Determine the (X, Y) coordinate at the center of the cell enclosing the given text.  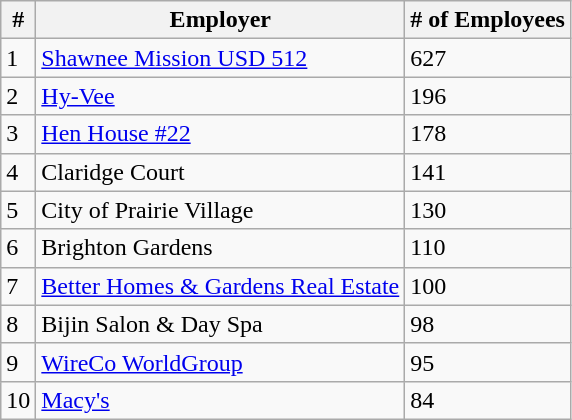
4 (18, 172)
Shawnee Mission USD 512 (220, 58)
Macy's (220, 400)
WireCo WorldGroup (220, 362)
6 (18, 248)
Brighton Gardens (220, 248)
# of Employees (488, 20)
City of Prairie Village (220, 210)
141 (488, 172)
130 (488, 210)
Better Homes & Gardens Real Estate (220, 286)
178 (488, 134)
Employer (220, 20)
110 (488, 248)
3 (18, 134)
10 (18, 400)
9 (18, 362)
# (18, 20)
Hy-Vee (220, 96)
Hen House #22 (220, 134)
98 (488, 324)
Claridge Court (220, 172)
95 (488, 362)
196 (488, 96)
84 (488, 400)
5 (18, 210)
Bijin Salon & Day Spa (220, 324)
2 (18, 96)
100 (488, 286)
7 (18, 286)
1 (18, 58)
627 (488, 58)
8 (18, 324)
